Locate the cell with the specified text and output its (X, Y) center coordinate. 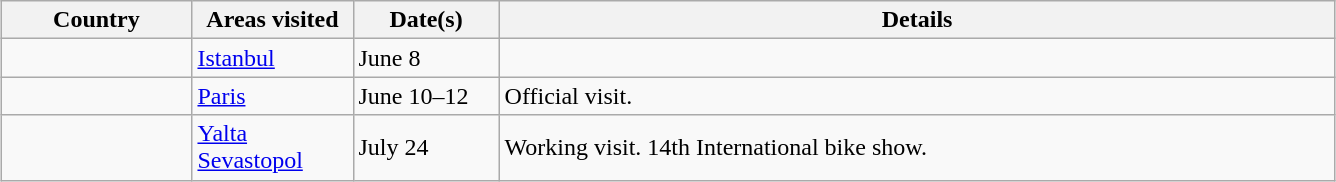
Date(s) (426, 20)
YaltaSevastopol (272, 148)
July 24 (426, 148)
Working visit. 14th International bike show. (917, 148)
June 10–12 (426, 96)
Details (917, 20)
Country (96, 20)
June 8 (426, 58)
Paris (272, 96)
Official visit. (917, 96)
Areas visited (272, 20)
Istanbul (272, 58)
